From the cell containing the given text, extract its center point as [x, y] coordinate. 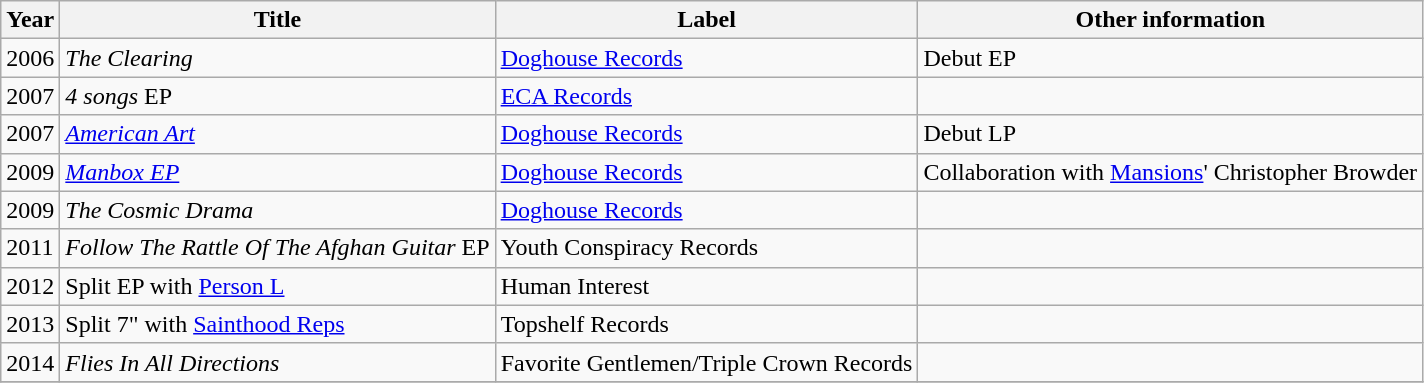
Debut EP [1170, 58]
Topshelf Records [706, 324]
2013 [30, 324]
Split 7" with Sainthood Reps [278, 324]
Debut LP [1170, 134]
The Clearing [278, 58]
Other information [1170, 20]
2006 [30, 58]
Year [30, 20]
Manbox EP [278, 172]
Flies In All Directions [278, 362]
Favorite Gentlemen/Triple Crown Records [706, 362]
4 songs EP [278, 96]
The Cosmic Drama [278, 210]
American Art [278, 134]
2014 [30, 362]
Label [706, 20]
Collaboration with Mansions' Christopher Browder [1170, 172]
ECA Records [706, 96]
Youth Conspiracy Records [706, 248]
Human Interest [706, 286]
Follow The Rattle Of The Afghan Guitar EP [278, 248]
Split EP with Person L [278, 286]
Title [278, 20]
2012 [30, 286]
2011 [30, 248]
